Identify which cell holds the provided text, then report its [x, y] central coordinate. 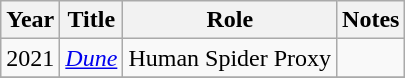
Role [230, 20]
Notes [371, 20]
2021 [30, 58]
Human Spider Proxy [230, 58]
Dune [92, 58]
Year [30, 20]
Title [92, 20]
